Scan for the cell matching the given text and deliver its [x, y] coordinate at center. 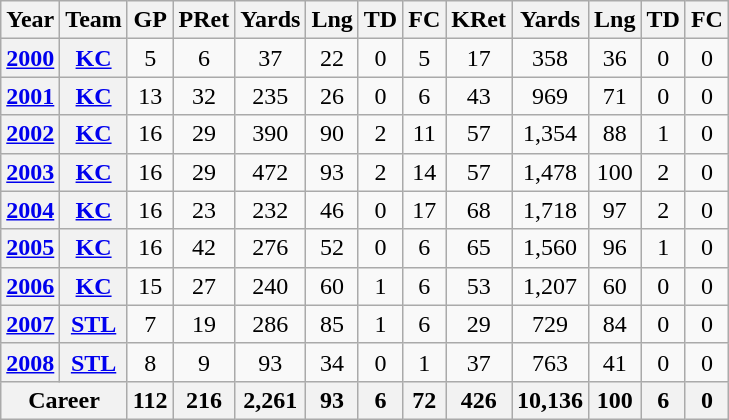
358 [550, 58]
88 [615, 134]
65 [479, 248]
Year [30, 20]
23 [204, 210]
10,136 [550, 400]
Career [64, 400]
32 [204, 96]
9 [204, 362]
969 [550, 96]
26 [332, 96]
71 [615, 96]
52 [332, 248]
2006 [30, 286]
7 [150, 324]
1,478 [550, 172]
1,207 [550, 286]
84 [615, 324]
43 [479, 96]
472 [270, 172]
27 [204, 286]
763 [550, 362]
235 [270, 96]
90 [332, 134]
46 [332, 210]
2004 [30, 210]
112 [150, 400]
42 [204, 248]
72 [424, 400]
34 [332, 362]
68 [479, 210]
2,261 [270, 400]
19 [204, 324]
53 [479, 286]
216 [204, 400]
426 [479, 400]
232 [270, 210]
2000 [30, 58]
390 [270, 134]
13 [150, 96]
97 [615, 210]
41 [615, 362]
1,354 [550, 134]
14 [424, 172]
2005 [30, 248]
286 [270, 324]
2003 [30, 172]
85 [332, 324]
15 [150, 286]
22 [332, 58]
2001 [30, 96]
GP [150, 20]
2008 [30, 362]
8 [150, 362]
PRet [204, 20]
1,718 [550, 210]
2002 [30, 134]
2007 [30, 324]
Team [94, 20]
240 [270, 286]
11 [424, 134]
729 [550, 324]
1,560 [550, 248]
KRet [479, 20]
96 [615, 248]
276 [270, 248]
36 [615, 58]
